Scan for the cell matching the given text and deliver its (x, y) coordinate at center. 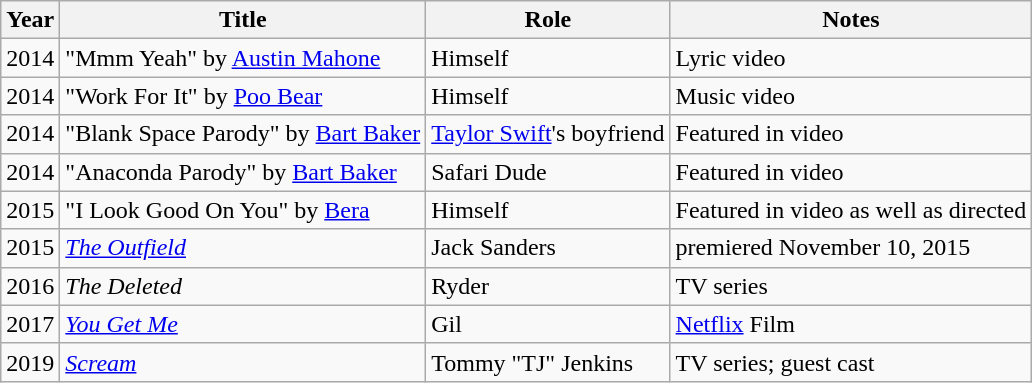
Music video (851, 96)
Title (243, 20)
Featured in video as well as directed (851, 210)
Lyric video (851, 58)
"Blank Space Parody" by Bart Baker (243, 134)
The Deleted (243, 286)
Year (30, 20)
Notes (851, 20)
Netflix Film (851, 324)
Scream (243, 362)
Tommy "TJ" Jenkins (548, 362)
"Mmm Yeah" by Austin Mahone (243, 58)
2017 (30, 324)
"Anaconda Parody" by Bart Baker (243, 172)
2016 (30, 286)
TV series (851, 286)
The Outfield (243, 248)
2019 (30, 362)
Role (548, 20)
Gil (548, 324)
Safari Dude (548, 172)
"I Look Good On You" by Bera (243, 210)
Taylor Swift's boyfriend (548, 134)
Jack Sanders (548, 248)
TV series; guest cast (851, 362)
"Work For It" by Poo Bear (243, 96)
Ryder (548, 286)
You Get Me (243, 324)
premiered November 10, 2015 (851, 248)
